Locate the cell with the specified text and output its [x, y] center coordinate. 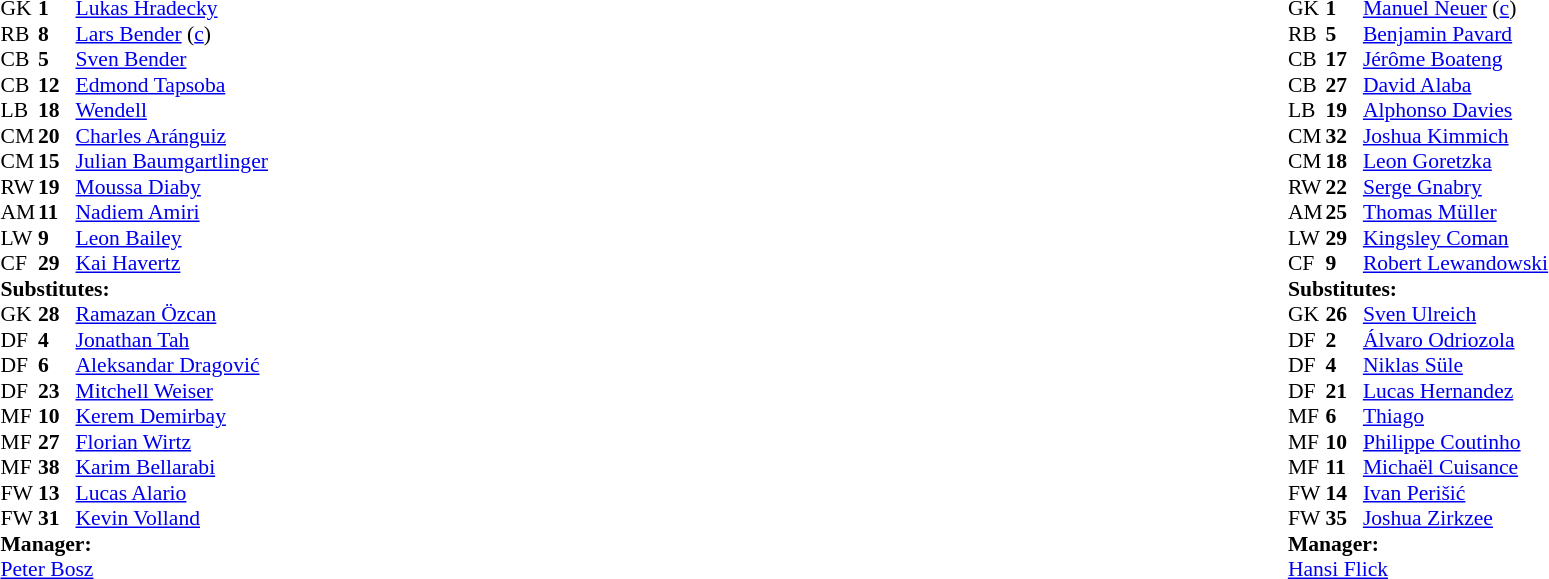
Edmond Tapsoba [172, 85]
Leon Goretzka [1456, 161]
23 [57, 391]
Thomas Müller [1456, 213]
Florian Wirtz [172, 442]
20 [57, 136]
2 [1344, 340]
Robert Lewandowski [1456, 263]
Philippe Coutinho [1456, 442]
Lars Bender (c) [172, 34]
Jonathan Tah [172, 340]
Alphonso Davies [1456, 111]
15 [57, 161]
Moussa Diaby [172, 187]
Benjamin Pavard [1456, 34]
Wendell [172, 111]
35 [1344, 519]
Kai Havertz [172, 263]
Sven Ulreich [1456, 315]
Niklas Süle [1456, 365]
17 [1344, 59]
32 [1344, 136]
Julian Baumgartlinger [172, 161]
Nadiem Amiri [172, 213]
Sven Bender [172, 59]
Serge Gnabry [1456, 187]
22 [1344, 187]
14 [1344, 493]
13 [57, 493]
David Alaba [1456, 85]
12 [57, 85]
Jérôme Boateng [1456, 59]
8 [57, 34]
Lucas Hernandez [1456, 391]
Álvaro Odriozola [1456, 340]
Kevin Volland [172, 519]
Leon Bailey [172, 238]
Lucas Alario [172, 493]
26 [1344, 315]
Charles Aránguiz [172, 136]
21 [1344, 391]
Joshua Zirkzee [1456, 519]
Ivan Perišić [1456, 493]
Mitchell Weiser [172, 391]
Joshua Kimmich [1456, 136]
25 [1344, 213]
38 [57, 467]
Ramazan Özcan [172, 315]
Karim Bellarabi [172, 467]
Kingsley Coman [1456, 238]
Aleksandar Dragović [172, 365]
Michaël Cuisance [1456, 467]
Kerem Demirbay [172, 417]
31 [57, 519]
Thiago [1456, 417]
28 [57, 315]
